Pinpoint the cell where the given text exists, returning its (x, y) midpoint coordinate. 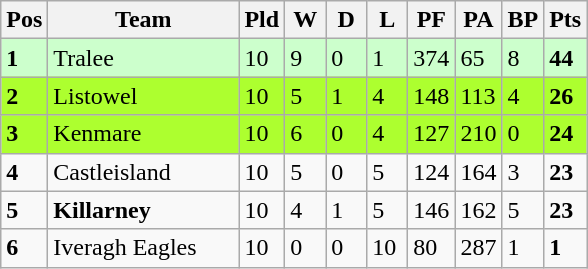
W (306, 20)
PA (478, 20)
162 (478, 210)
Pos (24, 20)
Tralee (144, 58)
D (346, 20)
146 (432, 210)
Killarney (144, 210)
124 (432, 172)
Pts (566, 20)
Team (144, 20)
Listowel (144, 96)
210 (478, 134)
PF (432, 20)
148 (432, 96)
24 (566, 134)
287 (478, 248)
Pld (262, 20)
374 (432, 58)
2 (24, 96)
164 (478, 172)
Castleisland (144, 172)
Iveragh Eagles (144, 248)
113 (478, 96)
9 (306, 58)
80 (432, 248)
BP (523, 20)
8 (523, 58)
Kenmare (144, 134)
26 (566, 96)
127 (432, 134)
65 (478, 58)
L (388, 20)
44 (566, 58)
